Detect which cell encompasses the target text, then output its [x, y] center coordinate. 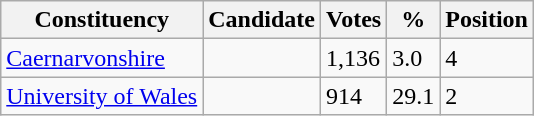
Constituency [102, 20]
Caernarvonshire [102, 58]
University of Wales [102, 96]
1,136 [353, 58]
Candidate [262, 20]
4 [487, 58]
3.0 [414, 58]
2 [487, 96]
29.1 [414, 96]
914 [353, 96]
Position [487, 20]
Votes [353, 20]
% [414, 20]
